Search for the cell housing the specified text and yield its [x, y] center coordinate. 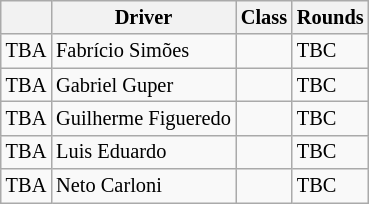
Luis Eduardo [144, 152]
Class [264, 17]
Rounds [330, 17]
Gabriel Guper [144, 85]
Driver [144, 17]
Guilherme Figueredo [144, 118]
Fabrício Simões [144, 51]
Neto Carloni [144, 186]
